Detect which cell encompasses the target text, then output its [x, y] center coordinate. 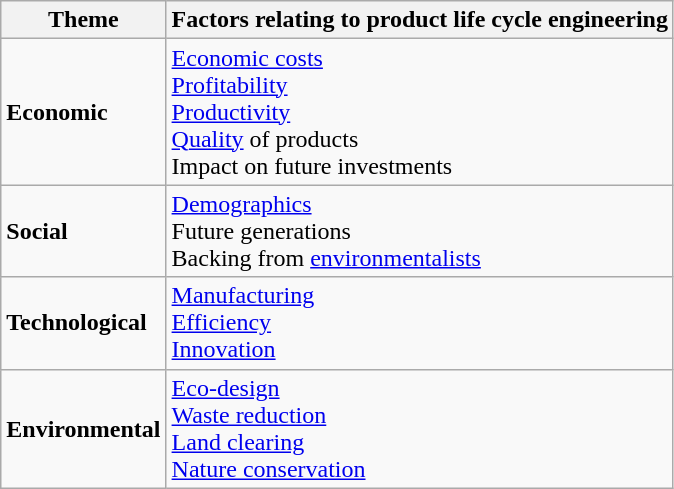
Social [84, 231]
Factors relating to product life cycle engineering [420, 20]
Environmental [84, 428]
Technological [84, 323]
ManufacturingEfficiencyInnovation [420, 323]
DemographicsFuture generationsBacking from environmentalists [420, 231]
Theme [84, 20]
Eco-designWaste reductionLand clearingNature conservation [420, 428]
Economic costsProfitabilityProductivityQuality of productsImpact on future investments [420, 112]
Economic [84, 112]
